From the cell containing the given text, extract its center point as [x, y] coordinate. 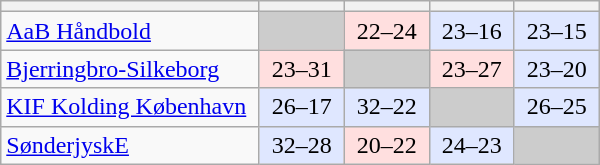
23–31 [302, 69]
32–28 [302, 145]
23–16 [472, 31]
22–24 [386, 31]
23–20 [556, 69]
AaB Håndbold [130, 31]
SønderjyskE [130, 145]
26–17 [302, 107]
23–15 [556, 31]
24–23 [472, 145]
KIF Kolding København [130, 107]
20–22 [386, 145]
Bjerringbro-Silkeborg [130, 69]
23–27 [472, 69]
32–22 [386, 107]
26–25 [556, 107]
